For the text-containing cell, return its midpoint in [x, y] coordinate format. 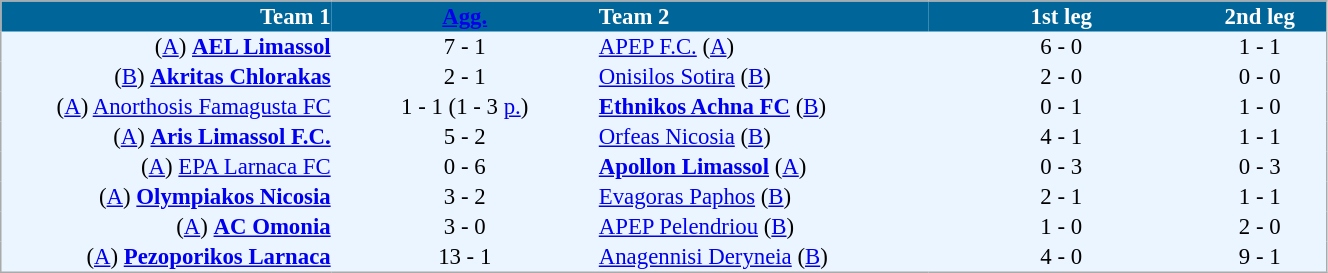
4 - 1 [1062, 137]
0 - 1 [1062, 107]
3 - 0 [464, 227]
(A) EPA Larnaca FC [166, 167]
13 - 1 [464, 257]
6 - 0 [1062, 47]
Agg. [464, 16]
5 - 2 [464, 137]
9 - 1 [1260, 257]
0 - 0 [1260, 77]
Team 1 [166, 16]
(A) AEL Limassol [166, 47]
0 - 6 [464, 167]
(A) Olympiakos Nicosia [166, 197]
(A) Pezoporikos Larnaca [166, 257]
(A) Anorthosis Famagusta FC [166, 107]
7 - 1 [464, 47]
APEP Pelendriou (B) [762, 227]
(B) Akritas Chlorakas [166, 77]
APEP F.C. (A) [762, 47]
Anagennisi Deryneia (B) [762, 257]
Evagoras Paphos (B) [762, 197]
Apollon Limassol (A) [762, 167]
Team 2 [762, 16]
1 - 1 (1 - 3 p.) [464, 107]
(A) AC Omonia [166, 227]
Orfeas Nicosia (B) [762, 137]
3 - 2 [464, 197]
2nd leg [1260, 16]
(A) Aris Limassol F.C. [166, 137]
Ethnikos Achna FC (B) [762, 107]
1st leg [1062, 16]
4 - 0 [1062, 257]
Onisilos Sotira (B) [762, 77]
